Scan for the cell matching the given text and deliver its [X, Y] coordinate at center. 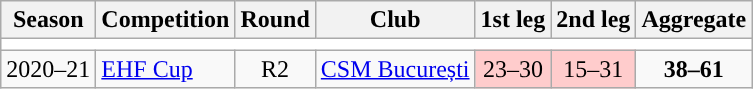
Round [275, 20]
Competition [166, 20]
EHF Cup [166, 69]
2nd leg [594, 20]
Season [48, 20]
2020–21 [48, 69]
38–61 [694, 69]
1st leg [513, 20]
R2 [275, 69]
23–30 [513, 69]
Aggregate [694, 20]
Club [395, 20]
CSM București [395, 69]
15–31 [594, 69]
